Output the (x, y) coordinate of the center of the cell containing the given text.  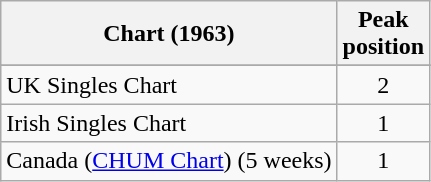
Canada (CHUM Chart) (5 weeks) (169, 161)
Chart (1963) (169, 34)
Irish Singles Chart (169, 123)
2 (383, 85)
UK Singles Chart (169, 85)
Peakposition (383, 34)
